For the text-containing cell, return its midpoint in (X, Y) coordinate format. 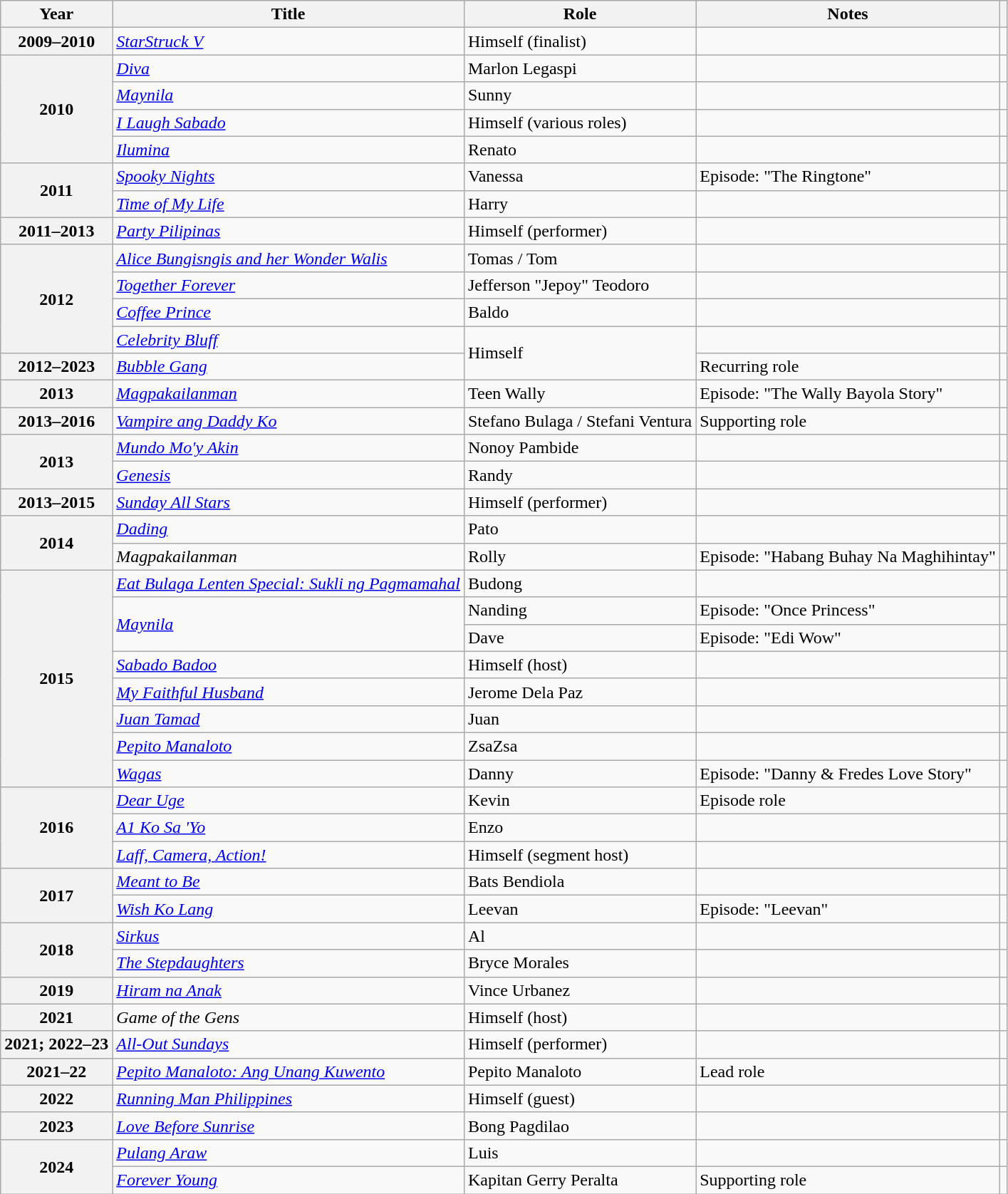
2009–2010 (57, 41)
Vince Urbanez (580, 990)
Sunday All Stars (289, 502)
Episode: "Edi Wow" (848, 638)
2022 (57, 1099)
Nanding (580, 611)
Running Man Philippines (289, 1099)
Teen Wally (580, 394)
Episode: "The Ringtone" (848, 177)
Dear Uge (289, 801)
Recurring role (848, 367)
Jerome Dela Paz (580, 692)
Budong (580, 583)
I Laugh Sabado (289, 123)
All-Out Sundays (289, 1044)
Tomas / Tom (580, 258)
StarStruck V (289, 41)
A1 Ko Sa 'Yo (289, 828)
Himself (segment host) (580, 855)
2016 (57, 828)
2011–2013 (57, 231)
Pepito Manaloto: Ang Unang Kuwento (289, 1071)
Pulang Araw (289, 1153)
Lead role (848, 1071)
Sirkus (289, 936)
Vampire ang Daddy Ko (289, 421)
Role (580, 14)
Enzo (580, 828)
Laff, Camera, Action! (289, 855)
Leevan (580, 909)
Diva (289, 68)
Al (580, 936)
2012 (57, 298)
Episode role (848, 801)
Juan (580, 719)
2019 (57, 990)
Bong Pagdilao (580, 1126)
Hiram na Anak (289, 990)
2017 (57, 895)
Bats Bendiola (580, 882)
Renato (580, 150)
Year (57, 14)
Notes (848, 14)
2023 (57, 1126)
Himself (guest) (580, 1099)
Danny (580, 773)
ZsaZsa (580, 746)
Genesis (289, 475)
Rolly (580, 556)
Bryce Morales (580, 963)
Spooky Nights (289, 177)
Sabado Badoo (289, 665)
Himself (various roles) (580, 123)
Himself (580, 353)
Kevin (580, 801)
2018 (57, 950)
Wish Ko Lang (289, 909)
Mundo Mo'y Akin (289, 448)
Luis (580, 1153)
Episode: "Danny & Fredes Love Story" (848, 773)
Nonoy Pambide (580, 448)
2013–2016 (57, 421)
2021–22 (57, 1071)
2021; 2022–23 (57, 1044)
2014 (57, 543)
Forever Young (289, 1180)
Game of the Gens (289, 1017)
Alice Bungisngis and her Wonder Walis (289, 258)
Celebrity Bluff (289, 340)
Time of My Life (289, 204)
Episode: "Leevan" (848, 909)
Love Before Sunrise (289, 1126)
2010 (57, 109)
Episode: "Once Princess" (848, 611)
Sunny (580, 95)
Dave (580, 638)
Title (289, 14)
2013–2015 (57, 502)
2012–2023 (57, 367)
Kapitan Gerry Peralta (580, 1180)
Episode: "The Wally Bayola Story" (848, 394)
Marlon Legaspi (580, 68)
The Stepdaughters (289, 963)
Dading (289, 529)
Coffee Prince (289, 312)
Juan Tamad (289, 719)
Baldo (580, 312)
Episode: "Habang Buhay Na Maghihintay" (848, 556)
2021 (57, 1017)
Jefferson "Jepoy" Teodoro (580, 285)
2015 (57, 678)
Stefano Bulaga / Stefani Ventura (580, 421)
Together Forever (289, 285)
2024 (57, 1166)
Ilumina (289, 150)
Himself (finalist) (580, 41)
Party Pilipinas (289, 231)
2011 (57, 190)
Randy (580, 475)
Meant to Be (289, 882)
Harry (580, 204)
Eat Bulaga Lenten Special: Sukli ng Pagmamahal (289, 583)
My Faithful Husband (289, 692)
Vanessa (580, 177)
Bubble Gang (289, 367)
Pato (580, 529)
Wagas (289, 773)
